Extract the (x, y) coordinate from the center of the cell holding the provided text.  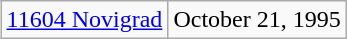
11604 Novigrad (84, 20)
October 21, 1995 (257, 20)
